Determine the (X, Y) coordinate at the center of the cell enclosing the given text.  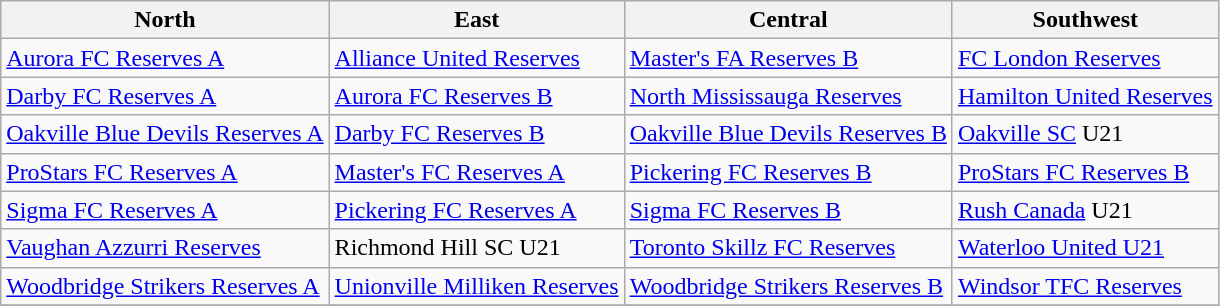
Oakville SC U21 (1085, 134)
East (476, 20)
Alliance United Reserves (476, 58)
Sigma FC Reserves B (788, 210)
Windsor TFC Reserves (1085, 286)
Hamilton United Reserves (1085, 96)
Aurora FC Reserves B (476, 96)
Oakville Blue Devils Reserves A (165, 134)
Oakville Blue Devils Reserves B (788, 134)
Woodbridge Strikers Reserves B (788, 286)
Pickering FC Reserves A (476, 210)
Central (788, 20)
Waterloo United U21 (1085, 248)
Sigma FC Reserves A (165, 210)
Woodbridge Strikers Reserves A (165, 286)
North Mississauga Reserves (788, 96)
Southwest (1085, 20)
North (165, 20)
Master's FC Reserves A (476, 172)
Aurora FC Reserves A (165, 58)
Unionville Milliken Reserves (476, 286)
Darby FC Reserves A (165, 96)
Rush Canada U21 (1085, 210)
Richmond Hill SC U21 (476, 248)
ProStars FC Reserves A (165, 172)
ProStars FC Reserves B (1085, 172)
Pickering FC Reserves B (788, 172)
Darby FC Reserves B (476, 134)
Master's FA Reserves B (788, 58)
Vaughan Azzurri Reserves (165, 248)
FC London Reserves (1085, 58)
Toronto Skillz FC Reserves (788, 248)
